Extract the (x, y) coordinate from the center of the cell holding the provided text.  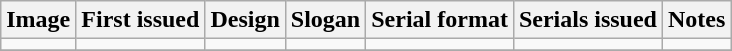
Serial format (440, 20)
Image (38, 20)
First issued (140, 20)
Notes (696, 20)
Design (245, 20)
Slogan (325, 20)
Serials issued (588, 20)
